Search for the cell housing the specified text and yield its (X, Y) center coordinate. 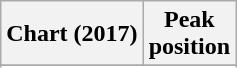
Peak position (189, 34)
Chart (2017) (72, 34)
